Detect which cell encompasses the target text, then output its [x, y] center coordinate. 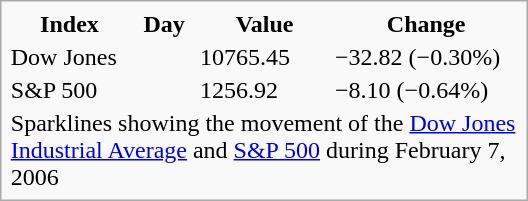
Day [164, 24]
Value [265, 24]
1256.92 [265, 90]
S&P 500 [69, 90]
10765.45 [265, 57]
Sparklines showing the movement of the Dow Jones Industrial Average and S&P 500 during February 7, 2006 [264, 150]
Index [69, 24]
Change [426, 24]
−8.10 (−0.64%) [426, 90]
−32.82 (−0.30%) [426, 57]
Dow Jones [69, 57]
